Search for the cell housing the specified text and yield its (x, y) center coordinate. 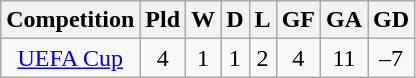
GA (344, 20)
L (262, 20)
2 (262, 58)
11 (344, 58)
GF (298, 20)
UEFA Cup (70, 58)
D (235, 20)
Pld (163, 20)
W (204, 20)
GD (392, 20)
Competition (70, 20)
–7 (392, 58)
